Pinpoint the cell where the given text exists, returning its [X, Y] midpoint coordinate. 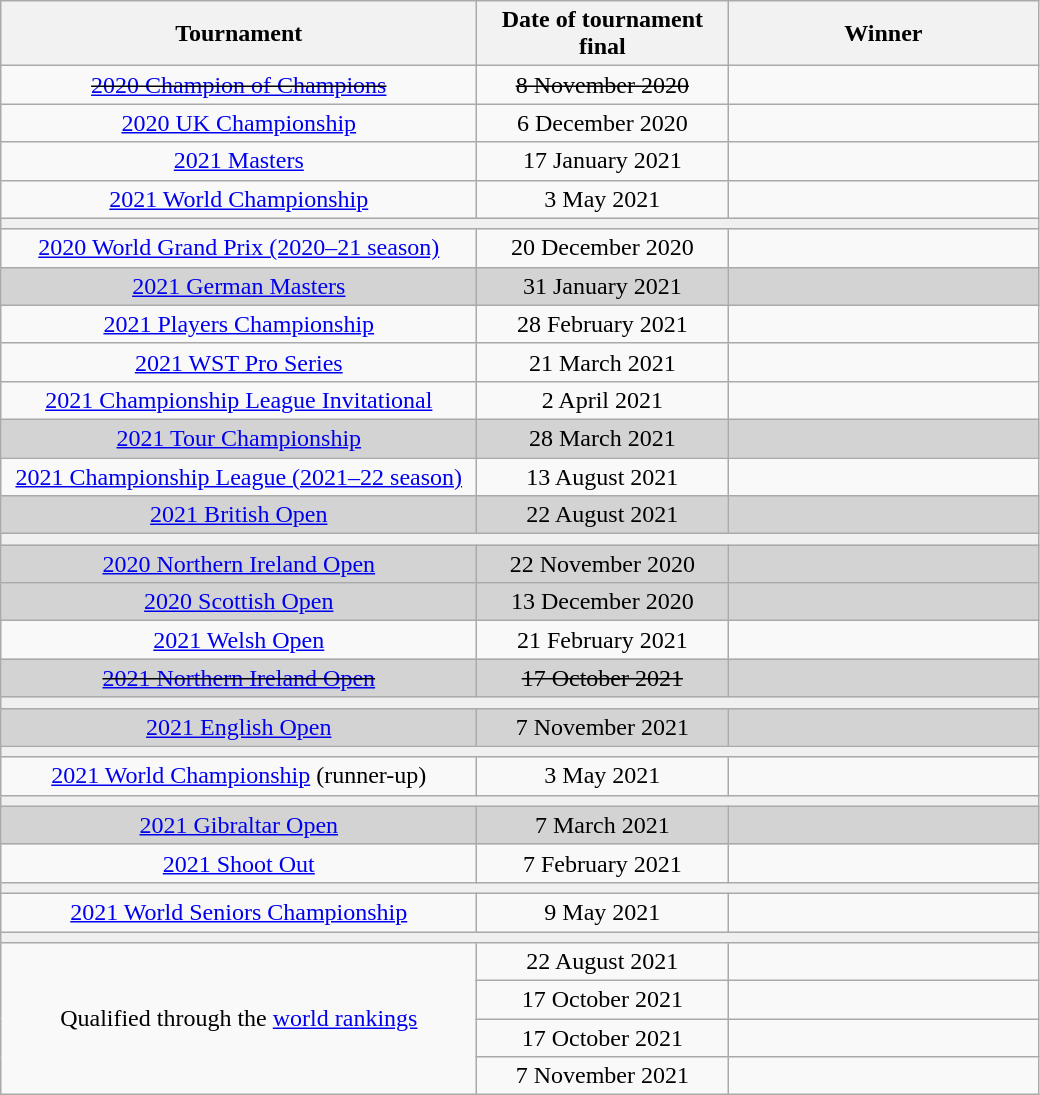
13 August 2021 [602, 477]
21 February 2021 [602, 640]
13 December 2020 [602, 602]
20 December 2020 [602, 248]
2021 World Championship (runner-up) [239, 776]
2021 Welsh Open [239, 640]
2 April 2021 [602, 400]
2021 Championship League Invitational [239, 400]
2021 Championship League (2021–22 season) [239, 477]
2021 World Seniors Championship [239, 912]
2021 Tour Championship [239, 438]
Qualified through the world rankings [239, 1019]
Date of tournament final [602, 34]
31 January 2021 [602, 286]
2021 WST Pro Series [239, 362]
2021 World Championship [239, 199]
7 February 2021 [602, 863]
2021 Shoot Out [239, 863]
8 November 2020 [602, 85]
2021 English Open [239, 727]
2021 Masters [239, 161]
28 February 2021 [602, 324]
2021 British Open [239, 515]
2020 UK Championship [239, 123]
7 March 2021 [602, 825]
Tournament [239, 34]
2020 Champion of Champions [239, 85]
2021 German Masters [239, 286]
2020 World Grand Prix (2020–21 season) [239, 248]
9 May 2021 [602, 912]
2021 Northern Ireland Open [239, 678]
2020 Scottish Open [239, 602]
22 November 2020 [602, 564]
2021 Players Championship [239, 324]
28 March 2021 [602, 438]
Winner [884, 34]
6 December 2020 [602, 123]
17 January 2021 [602, 161]
2020 Northern Ireland Open [239, 564]
2021 Gibraltar Open [239, 825]
21 March 2021 [602, 362]
